Locate the cell with the specified text and output its (x, y) center coordinate. 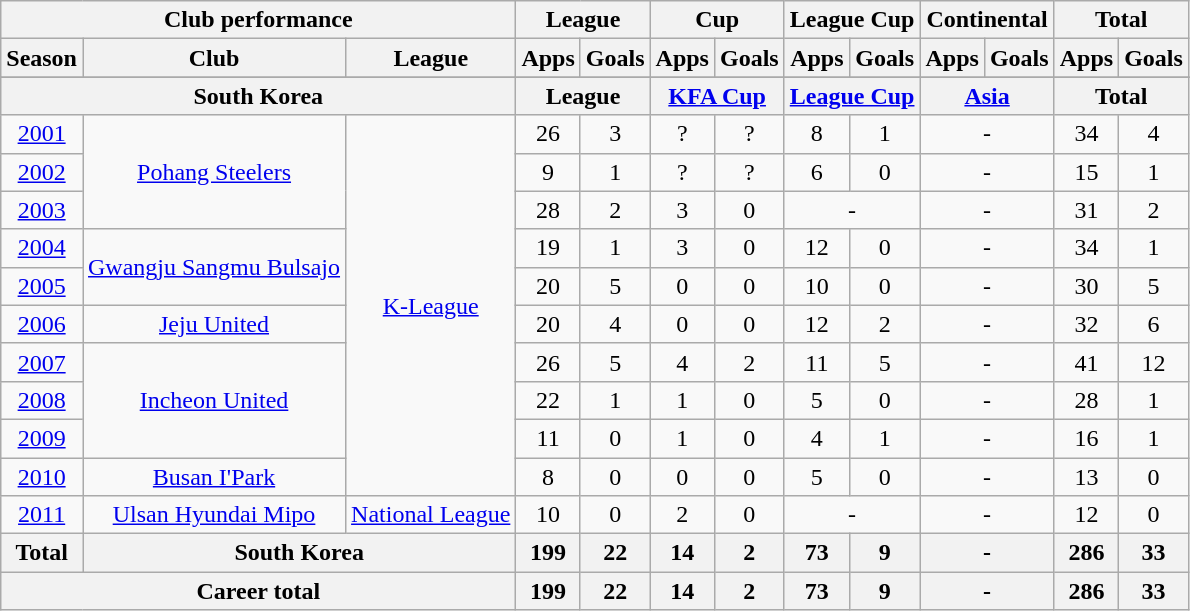
2005 (42, 286)
K-League (431, 306)
Pohang Steelers (214, 172)
2010 (42, 477)
2007 (42, 362)
Jeju United (214, 324)
2001 (42, 134)
30 (1086, 286)
Incheon United (214, 400)
41 (1086, 362)
Club performance (258, 20)
15 (1086, 172)
2004 (42, 248)
Gwangju Sangmu Bulsajo (214, 267)
Continental (987, 20)
Season (42, 58)
Busan I'Park (214, 477)
Club (214, 58)
31 (1086, 210)
National League (431, 515)
2006 (42, 324)
Cup (717, 20)
32 (1086, 324)
13 (1086, 477)
16 (1086, 438)
Ulsan Hyundai Mipo (214, 515)
Asia (987, 96)
19 (548, 248)
2002 (42, 172)
2009 (42, 438)
KFA Cup (717, 96)
Career total (258, 591)
2003 (42, 210)
2011 (42, 515)
2008 (42, 400)
